Return the (X, Y) coordinate for the center point of the cell that contains the specified text.  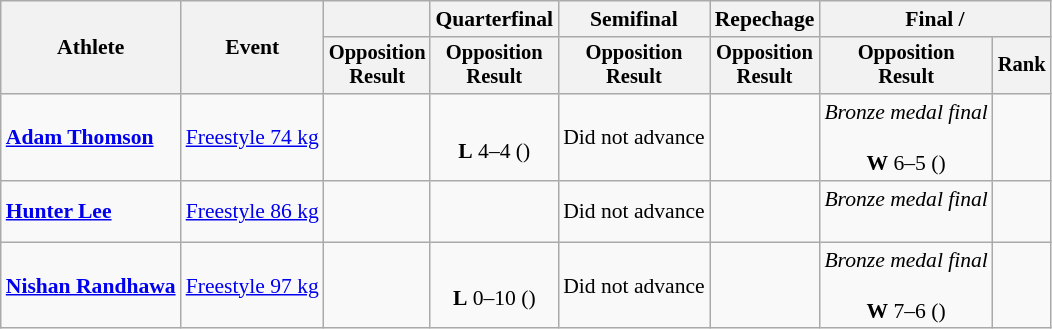
Quarterfinal (494, 19)
Final / (934, 19)
Freestyle 86 kg (252, 212)
L 4–4 () (494, 138)
Freestyle 74 kg (252, 138)
Rank (1022, 66)
Semifinal (634, 19)
Bronze medal finalW 7–6 () (906, 286)
Bronze medal final (906, 212)
Hunter Lee (91, 212)
Bronze medal finalW 6–5 () (906, 138)
Freestyle 97 kg (252, 286)
Event (252, 48)
Athlete (91, 48)
L 0–10 () (494, 286)
Repechage (765, 19)
Nishan Randhawa (91, 286)
Adam Thomson (91, 138)
